From the cell containing the given text, extract its center point as (x, y) coordinate. 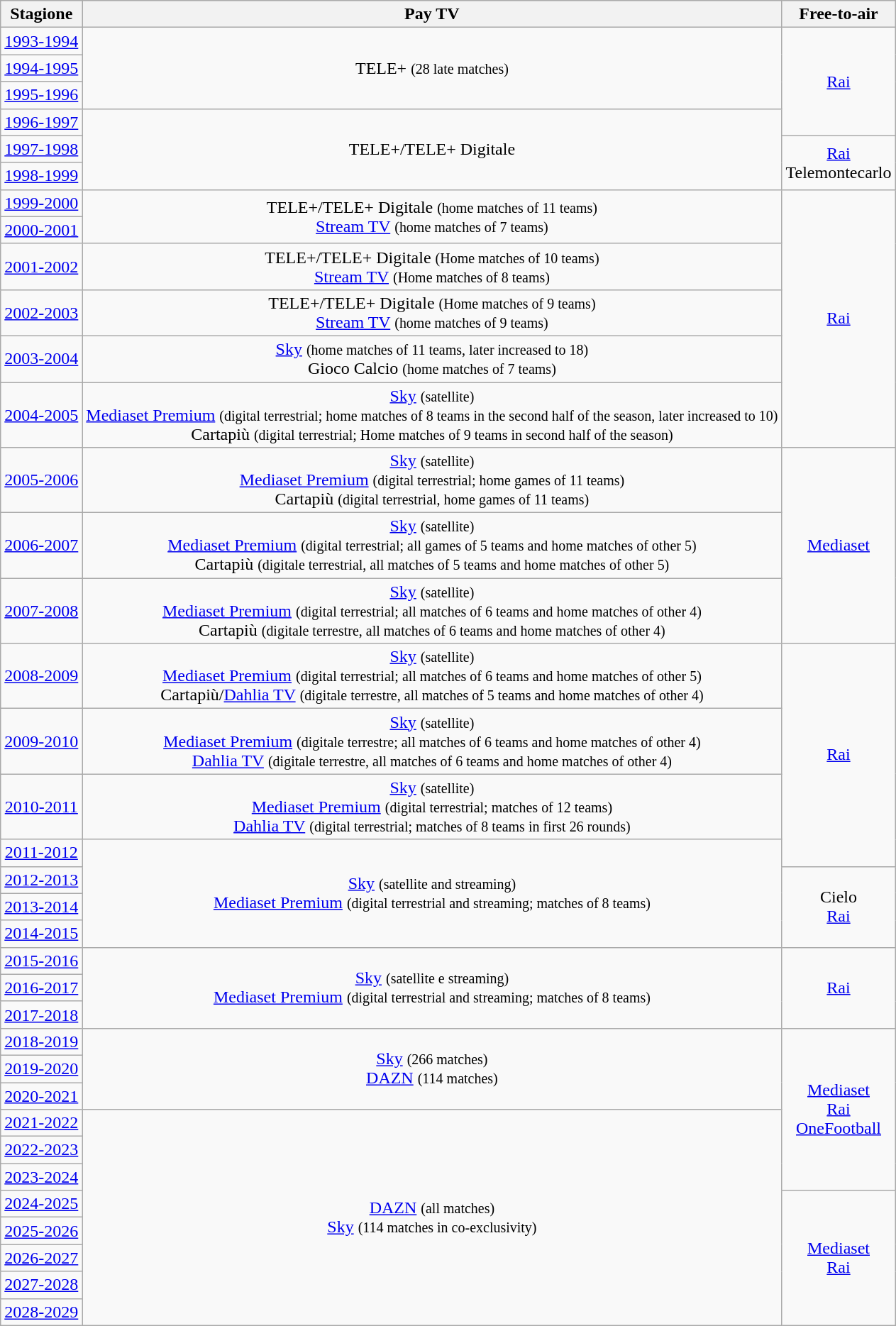
2001-2002 (41, 267)
Sky (satellite e streaming)Mediaset Premium (digital terrestrial and streaming; matches of 8 teams) (432, 988)
2011-2012 (41, 853)
2017-2018 (41, 1015)
Sky (satellite and streaming)Mediaset Premium (digital terrestrial and streaming; matches of 8 teams) (432, 893)
MediasetRai (839, 1258)
CieloRai (839, 907)
2020-2021 (41, 1096)
1995-1996 (41, 95)
1993-1994 (41, 41)
1994-1995 (41, 68)
2008-2009 (41, 676)
TELE+/TELE+ Digitale (home matches of 11 teams)Stream TV (home matches of 7 teams) (432, 216)
1999-2000 (41, 203)
RaiTelemontecarlo (839, 162)
1996-1997 (41, 122)
TELE+ (28 late matches) (432, 68)
Pay TV (432, 14)
2004-2005 (41, 414)
2023-2024 (41, 1177)
Free-to-air (839, 14)
2003-2004 (41, 359)
2014-2015 (41, 934)
2009-2010 (41, 741)
2025-2026 (41, 1231)
Sky (satellite)Mediaset Premium (digital terrestrial; home games of 11 teams)Cartapiù (digital terrestrial, home games of 11 teams) (432, 480)
2013-2014 (41, 907)
2016-2017 (41, 988)
2000-2001 (41, 230)
2010-2011 (41, 807)
DAZN (all matches)Sky (114 matches in co-exclusivity) (432, 1217)
TELE+/TELE+ Digitale (432, 149)
2028-2029 (41, 1312)
2024-2025 (41, 1204)
1998-1999 (41, 176)
2019-2020 (41, 1068)
2022-2023 (41, 1150)
2005-2006 (41, 480)
2015-2016 (41, 961)
2012-2013 (41, 880)
TELE+/TELE+ Digitale (Home matches of 10 teams)Stream TV (Home matches of 8 teams) (432, 267)
2018-2019 (41, 1042)
2026-2027 (41, 1258)
Stagione (41, 14)
2007-2008 (41, 611)
1997-1998 (41, 149)
MediasetRaiOneFootball (839, 1109)
2021-2022 (41, 1123)
Sky (satellite)Mediaset Premium (digital terrestrial; matches of 12 teams)Dahlia TV (digital terrestrial; matches of 8 teams in first 26 rounds) (432, 807)
Sky (home matches of 11 teams, later increased to 18)Gioco Calcio (home matches of 7 teams) (432, 359)
2027-2028 (41, 1285)
2002-2003 (41, 312)
TELE+/TELE+ Digitale (Home matches of 9 teams)Stream TV (home matches of 9 teams) (432, 312)
2006-2007 (41, 546)
Mediaset (839, 546)
Sky (266 matches)DAZN (114 matches) (432, 1068)
